Scan for the cell matching the given text and deliver its [X, Y] coordinate at center. 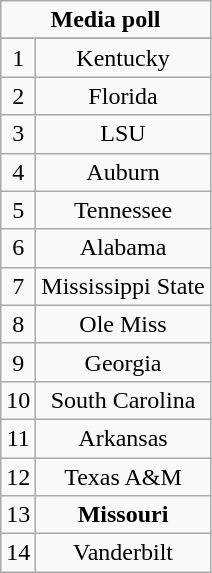
Auburn [123, 172]
14 [18, 553]
Alabama [123, 248]
2 [18, 96]
10 [18, 400]
Texas A&M [123, 477]
3 [18, 134]
13 [18, 515]
Georgia [123, 362]
8 [18, 324]
Florida [123, 96]
Arkansas [123, 438]
11 [18, 438]
Tennessee [123, 210]
12 [18, 477]
LSU [123, 134]
7 [18, 286]
9 [18, 362]
1 [18, 58]
South Carolina [123, 400]
Vanderbilt [123, 553]
Ole Miss [123, 324]
Kentucky [123, 58]
4 [18, 172]
Media poll [106, 20]
Mississippi State [123, 286]
6 [18, 248]
Missouri [123, 515]
5 [18, 210]
